For the text-containing cell, return its midpoint in (X, Y) coordinate format. 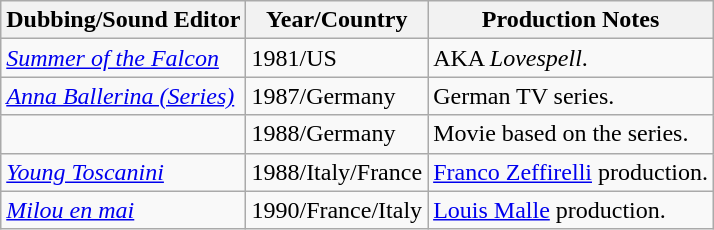
1981/US (337, 58)
1988/Italy/France (337, 172)
1987/Germany (337, 96)
1990/France/Italy (337, 210)
Franco Zeffirelli production. (571, 172)
Movie based on the series. (571, 134)
Milou en mai (124, 210)
Dubbing/Sound Editor (124, 20)
Young Toscanini (124, 172)
Production Notes (571, 20)
Summer of the Falcon (124, 58)
Louis Malle production. (571, 210)
German TV series. (571, 96)
AKA Lovespell. (571, 58)
1988/Germany (337, 134)
Anna Ballerina (Series) (124, 96)
Year/Country (337, 20)
